Return (X, Y) of the center of cell containing provided text 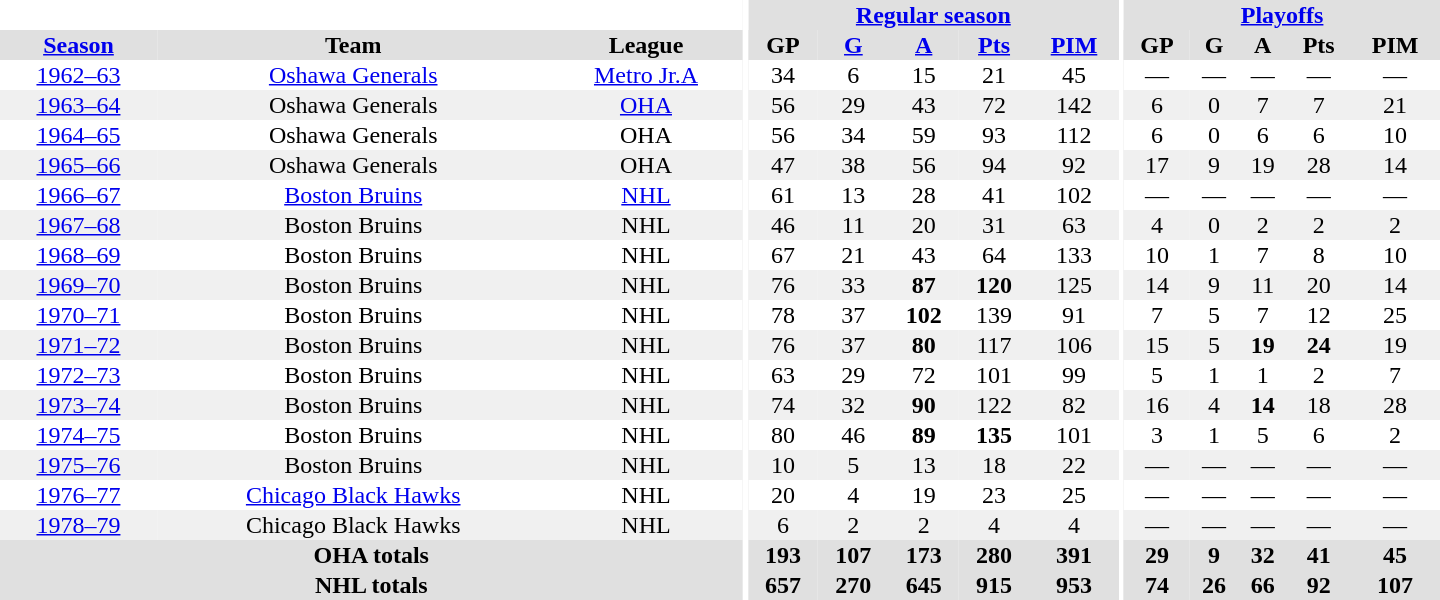
112 (1074, 135)
1978–79 (78, 525)
Team (354, 45)
33 (853, 285)
17 (1157, 165)
1964–65 (78, 135)
64 (994, 255)
1973–74 (78, 405)
1970–71 (78, 315)
125 (1074, 285)
67 (783, 255)
38 (853, 165)
91 (1074, 315)
1965–66 (78, 165)
Regular season (934, 15)
1969–70 (78, 285)
1972–73 (78, 375)
106 (1074, 345)
89 (924, 435)
657 (783, 585)
1966–67 (78, 195)
Metro Jr.A (646, 75)
139 (994, 315)
1967–68 (78, 225)
Season (78, 45)
1974–75 (78, 435)
3 (1157, 435)
23 (994, 495)
16 (1157, 405)
99 (1074, 375)
61 (783, 195)
26 (1214, 585)
133 (1074, 255)
135 (994, 435)
90 (924, 405)
22 (1074, 465)
78 (783, 315)
122 (994, 405)
1968–69 (78, 255)
NHL totals (371, 585)
24 (1318, 345)
915 (994, 585)
953 (1074, 585)
391 (1074, 555)
93 (994, 135)
120 (994, 285)
31 (994, 225)
193 (783, 555)
173 (924, 555)
8 (1318, 255)
1975–76 (78, 465)
47 (783, 165)
OHA totals (371, 555)
117 (994, 345)
66 (1262, 585)
1976–77 (78, 495)
12 (1318, 315)
1963–64 (78, 105)
280 (994, 555)
League (646, 45)
59 (924, 135)
1971–72 (78, 345)
Playoffs (1282, 15)
94 (994, 165)
645 (924, 585)
1962–63 (78, 75)
82 (1074, 405)
270 (853, 585)
142 (1074, 105)
87 (924, 285)
